Output the [x, y] coordinate of the center of the cell containing the given text.  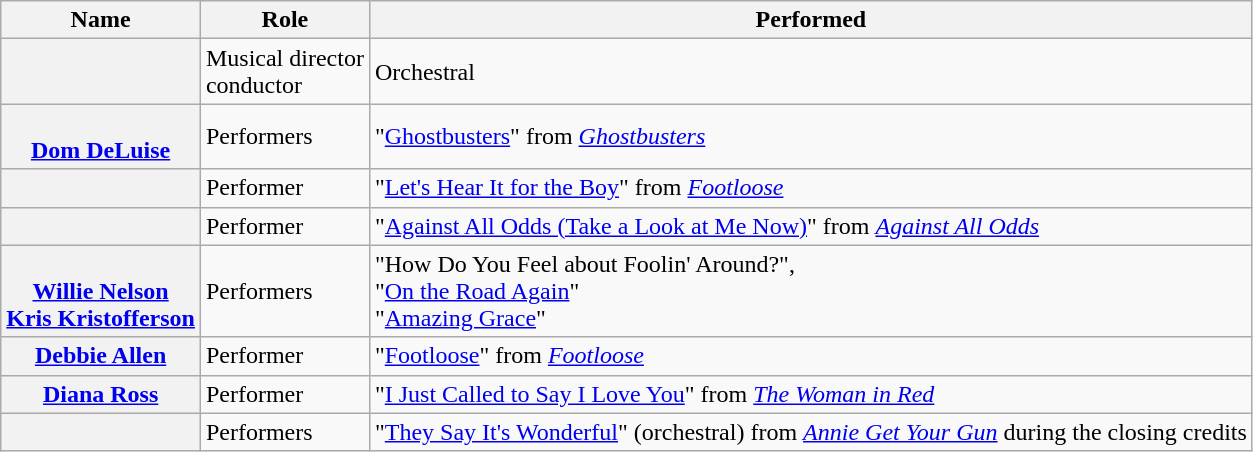
Role [284, 20]
"Against All Odds (Take a Look at Me Now)" from Against All Odds [810, 226]
"They Say It's Wonderful" (orchestral) from Annie Get Your Gun during the closing credits [810, 432]
Debbie Allen [101, 356]
"Let's Hear It for the Boy" from Footloose [810, 188]
Dom DeLuise [101, 136]
Willie NelsonKris Kristofferson [101, 291]
"How Do You Feel about Foolin' Around?", "On the Road Again""Amazing Grace" [810, 291]
Musical directorconductor [284, 72]
"I Just Called to Say I Love You" from The Woman in Red [810, 394]
Diana Ross [101, 394]
Name [101, 20]
Orchestral [810, 72]
"Footloose" from Footloose [810, 356]
Performed [810, 20]
"Ghostbusters" from Ghostbusters [810, 136]
